Provide the (x, y) coordinate of the cell's center where the given text is located.  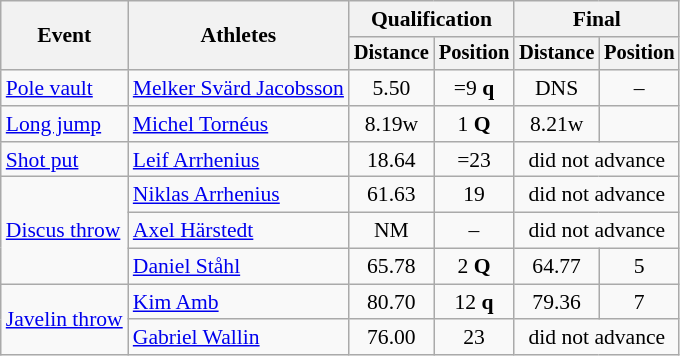
12 q (474, 302)
19 (474, 195)
Shot put (64, 160)
8.19w (392, 124)
5.50 (392, 88)
76.00 (392, 338)
Qualification (432, 19)
5 (639, 267)
18.64 (392, 160)
DNS (556, 88)
80.70 (392, 302)
1 Q (474, 124)
Final (596, 19)
Axel Härstedt (238, 231)
Michel Tornéus (238, 124)
Leif Arrhenius (238, 160)
Long jump (64, 124)
65.78 (392, 267)
Pole vault (64, 88)
61.63 (392, 195)
Event (64, 36)
Javelin throw (64, 320)
64.77 (556, 267)
=23 (474, 160)
7 (639, 302)
Discus throw (64, 230)
79.36 (556, 302)
2 Q (474, 267)
NM (392, 231)
=9 q (474, 88)
Athletes (238, 36)
Kim Amb (238, 302)
Niklas Arrhenius (238, 195)
Melker Svärd Jacobsson (238, 88)
Gabriel Wallin (238, 338)
23 (474, 338)
8.21w (556, 124)
Daniel Ståhl (238, 267)
